Determine the [X, Y] coordinate at the center of the cell enclosing the given text.  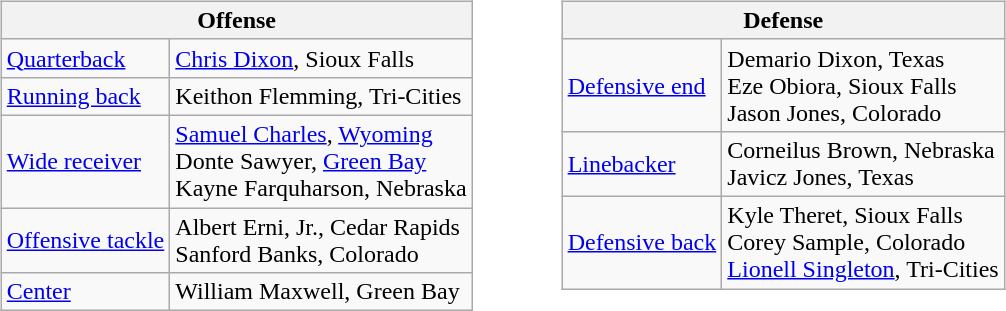
Corneilus Brown, NebraskaJavicz Jones, Texas [863, 164]
Quarterback [86, 58]
Kyle Theret, Sioux FallsCorey Sample, ColoradoLionell Singleton, Tri-Cities [863, 242]
Offense [236, 20]
Chris Dixon, Sioux Falls [321, 58]
Albert Erni, Jr., Cedar RapidsSanford Banks, Colorado [321, 240]
Offensive tackle [86, 240]
Defensive end [642, 85]
Demario Dixon, TexasEze Obiora, Sioux FallsJason Jones, Colorado [863, 85]
Wide receiver [86, 161]
Center [86, 292]
Linebacker [642, 164]
Running back [86, 96]
Defense [783, 20]
Keithon Flemming, Tri-Cities [321, 96]
Defensive back [642, 242]
William Maxwell, Green Bay [321, 292]
Samuel Charles, WyomingDonte Sawyer, Green BayKayne Farquharson, Nebraska [321, 161]
